Find where the given text appears and provide that cell's center as [x, y] coordinate. 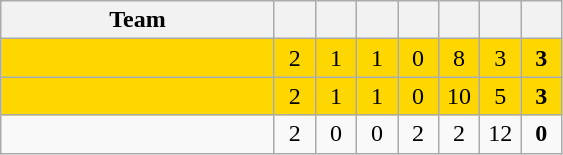
5 [500, 96]
12 [500, 134]
Team [138, 20]
10 [460, 96]
8 [460, 58]
